Scan for the cell matching the given text and deliver its [X, Y] coordinate at center. 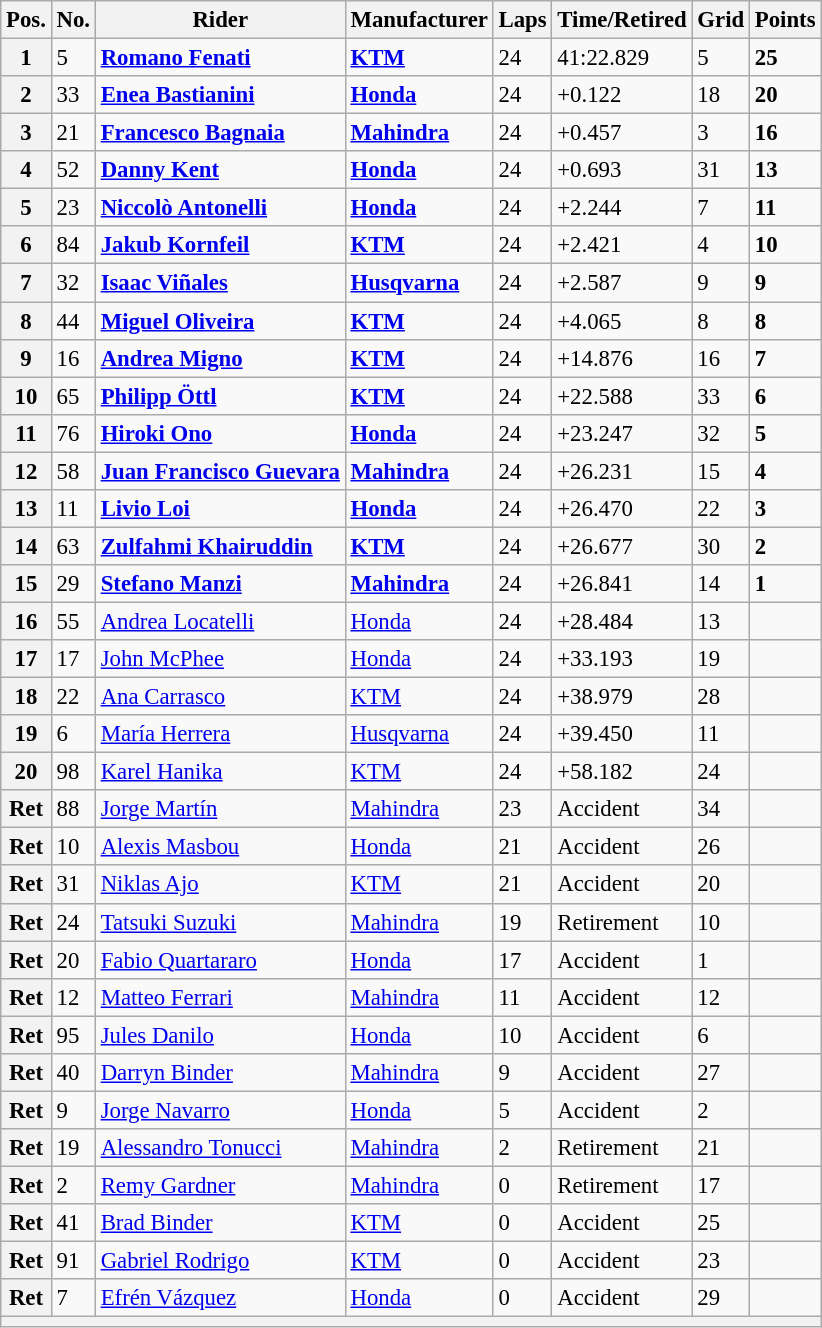
No. [73, 20]
65 [73, 396]
Juan Francisco Guevara [220, 471]
+22.588 [622, 396]
Stefano Manzi [220, 584]
Brad Binder [220, 1223]
Danny Kent [220, 170]
27 [720, 1073]
26 [720, 847]
+2.587 [622, 283]
76 [73, 433]
30 [720, 546]
Ana Carrasco [220, 697]
Jorge Navarro [220, 1110]
+14.876 [622, 358]
41:22.829 [622, 58]
+33.193 [622, 659]
Grid [720, 20]
Jorge Martín [220, 809]
Zulfahmi Khairuddin [220, 546]
Andrea Migno [220, 358]
Efrén Vázquez [220, 1298]
María Herrera [220, 734]
Fabio Quartararo [220, 960]
98 [73, 772]
Rider [220, 20]
Isaac Viñales [220, 283]
Alexis Masbou [220, 847]
91 [73, 1261]
+28.484 [622, 621]
+23.247 [622, 433]
+26.231 [622, 471]
Gabriel Rodrigo [220, 1261]
Hiroki Ono [220, 433]
Romano Fenati [220, 58]
63 [73, 546]
Manufacturer [419, 20]
Alessandro Tonucci [220, 1148]
84 [73, 245]
+26.470 [622, 509]
Jules Danilo [220, 1035]
+2.244 [622, 208]
40 [73, 1073]
+0.122 [622, 95]
+4.065 [622, 321]
Livio Loi [220, 509]
+2.421 [622, 245]
Laps [522, 20]
44 [73, 321]
John McPhee [220, 659]
Karel Hanika [220, 772]
Niklas Ajo [220, 885]
Enea Bastianini [220, 95]
Darryn Binder [220, 1073]
Miguel Oliveira [220, 321]
88 [73, 809]
+58.182 [622, 772]
Niccolò Antonelli [220, 208]
+26.841 [622, 584]
28 [720, 697]
55 [73, 621]
Francesco Bagnaia [220, 133]
+26.677 [622, 546]
+38.979 [622, 697]
+0.693 [622, 170]
Remy Gardner [220, 1185]
Pos. [26, 20]
95 [73, 1035]
Points [786, 20]
34 [720, 809]
Philipp Öttl [220, 396]
+0.457 [622, 133]
41 [73, 1223]
+39.450 [622, 734]
Jakub Kornfeil [220, 245]
52 [73, 170]
Matteo Ferrari [220, 997]
58 [73, 471]
Tatsuki Suzuki [220, 922]
Time/Retired [622, 20]
Andrea Locatelli [220, 621]
